Output the (x, y) coordinate of the center of the cell containing the given text.  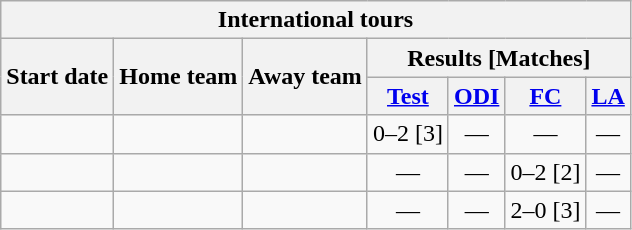
Start date (58, 77)
ODI (476, 96)
0–2 [3] (408, 134)
Home team (178, 77)
Test (408, 96)
Away team (306, 77)
FC (546, 96)
Results [Matches] (498, 58)
LA (608, 96)
International tours (316, 20)
2–0 [3] (546, 210)
0–2 [2] (546, 172)
